Determine the [X, Y] coordinate at the center of the cell enclosing the given text.  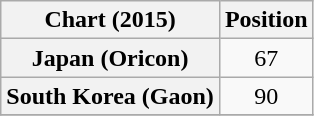
Chart (2015) [110, 20]
Japan (Oricon) [110, 58]
67 [266, 58]
South Korea (Gaon) [110, 96]
Position [266, 20]
90 [266, 96]
